Pinpoint the cell where the given text exists, returning its [x, y] midpoint coordinate. 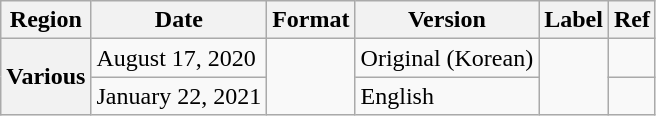
Label [574, 20]
Original (Korean) [447, 58]
English [447, 96]
Various [46, 77]
August 17, 2020 [179, 58]
Region [46, 20]
Date [179, 20]
Ref [632, 20]
Version [447, 20]
January 22, 2021 [179, 96]
Format [311, 20]
